Return (x, y) of the center of cell containing provided text 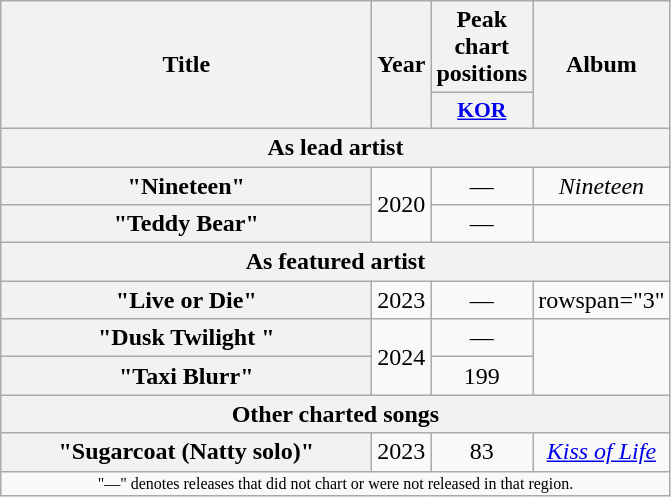
2020 (402, 204)
Kiss of Life (602, 452)
199 (482, 376)
As featured artist (336, 262)
"Sugarcoat (Natty solo)" (186, 452)
2024 (402, 357)
"Teddy Bear" (186, 224)
As lead artist (336, 147)
"Taxi Blurr" (186, 376)
"Live or Die" (186, 300)
"—" denotes releases that did not chart or were not released in that region. (336, 483)
Nineteen (602, 185)
Peak chart positions (482, 47)
Title (186, 65)
Other charted songs (336, 414)
"Dusk Twilight " (186, 338)
83 (482, 452)
KOR (482, 111)
"Nineteen" (186, 185)
Year (402, 65)
rowspan="3" (602, 300)
Album (602, 65)
